Extract the [X, Y] coordinate from the center of the cell holding the provided text.  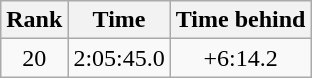
Rank [34, 20]
+6:14.2 [240, 58]
Time [119, 20]
2:05:45.0 [119, 58]
Time behind [240, 20]
20 [34, 58]
